Locate the cell with the specified text and output its (x, y) center coordinate. 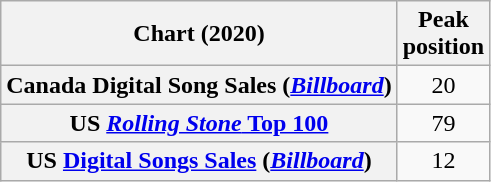
Chart (2020) (199, 34)
Peakposition (443, 34)
Canada Digital Song Sales (Billboard) (199, 85)
12 (443, 161)
US Rolling Stone Top 100 (199, 123)
79 (443, 123)
20 (443, 85)
US Digital Songs Sales (Billboard) (199, 161)
